Pinpoint the cell where the given text exists, returning its (X, Y) midpoint coordinate. 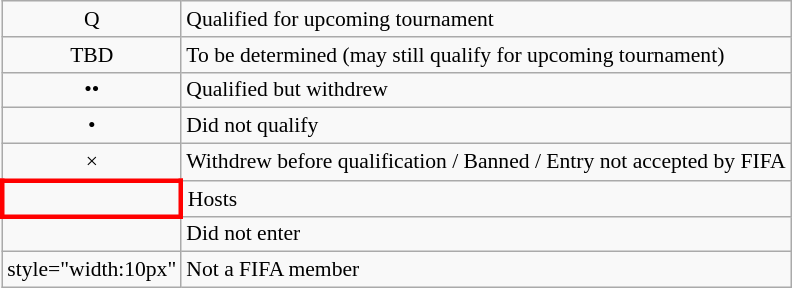
Did not enter (486, 234)
Hosts (486, 199)
× (92, 162)
Qualified but withdrew (486, 90)
Qualified for upcoming tournament (486, 19)
style="width:10px" (92, 270)
Q (92, 19)
•• (92, 90)
Did not qualify (486, 126)
Not a FIFA member (486, 270)
TBD (92, 55)
• (92, 126)
Withdrew before qualification / Banned / Entry not accepted by FIFA (486, 162)
To be determined (may still qualify for upcoming tournament) (486, 55)
